Find where the given text appears and provide that cell's center as [X, Y] coordinate. 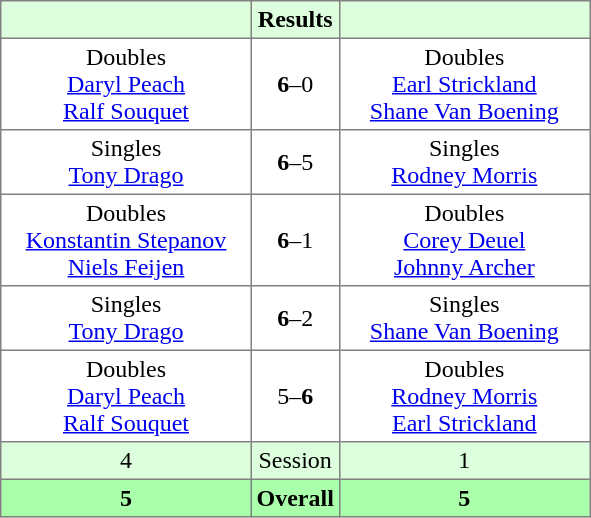
DoublesKonstantin StepanovNiels Feijen [126, 240]
Results [295, 20]
DoublesEarl StricklandShane Van Boening [464, 84]
SinglesRodney Morris [464, 162]
4 [126, 461]
6–5 [295, 162]
1 [464, 461]
Overall [295, 498]
6–0 [295, 84]
Session [295, 461]
DoublesRodney MorrisEarl Strickland [464, 396]
6–2 [295, 318]
5–6 [295, 396]
DoublesCorey DeuelJohnny Archer [464, 240]
SinglesShane Van Boening [464, 318]
6–1 [295, 240]
